Pinpoint the cell where the given text exists, returning its (X, Y) midpoint coordinate. 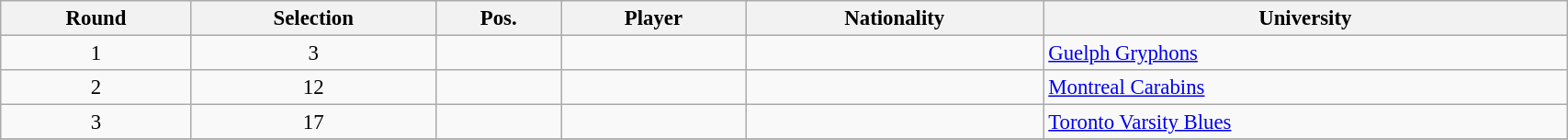
2 (96, 87)
Selection (313, 18)
Round (96, 18)
1 (96, 53)
Pos. (498, 18)
Nationality (895, 18)
17 (313, 122)
Guelph Gryphons (1305, 53)
Player (653, 18)
Montreal Carabins (1305, 87)
12 (313, 87)
Toronto Varsity Blues (1305, 122)
University (1305, 18)
